Locate the cell with the specified text and output its [x, y] center coordinate. 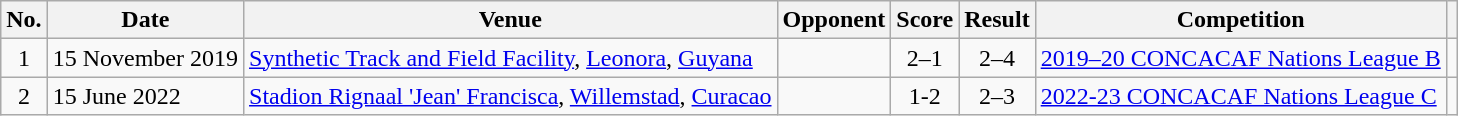
Synthetic Track and Field Facility, Leonora, Guyana [511, 58]
2–3 [997, 96]
2019–20 CONCACAF Nations League B [1240, 58]
No. [24, 20]
Result [997, 20]
2–4 [997, 58]
15 June 2022 [145, 96]
Opponent [834, 20]
2022-23 CONCACAF Nations League C [1240, 96]
Date [145, 20]
Score [925, 20]
2–1 [925, 58]
Stadion Rignaal 'Jean' Francisca, Willemstad, Curacao [511, 96]
2 [24, 96]
1-2 [925, 96]
Venue [511, 20]
Competition [1240, 20]
15 November 2019 [145, 58]
1 [24, 58]
